Return the (X, Y) coordinate for the center point of the cell that contains the specified text.  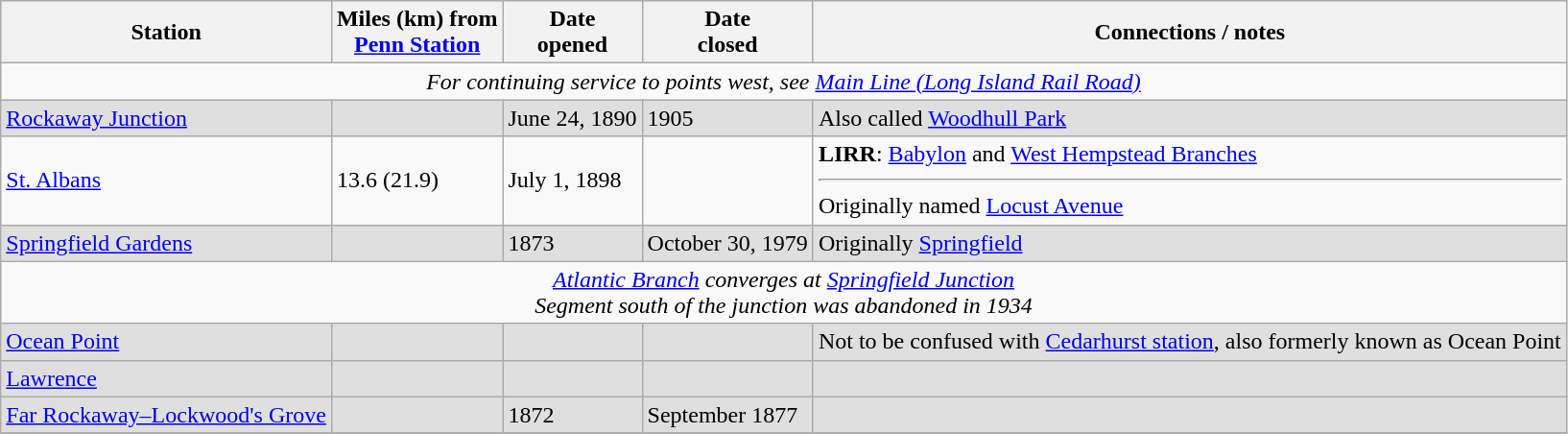
Station (167, 33)
Originally Springfield (1190, 243)
Not to be confused with Cedarhurst station, also formerly known as Ocean Point (1190, 342)
Connections / notes (1190, 33)
St. Albans (167, 181)
1905 (727, 118)
Far Rockaway–Lockwood's Grove (167, 415)
Dateclosed (727, 33)
Ocean Point (167, 342)
September 1877 (727, 415)
Dateopened (572, 33)
For continuing service to points west, see Main Line (Long Island Rail Road) (784, 82)
Lawrence (167, 378)
June 24, 1890 (572, 118)
Atlantic Branch converges at Springfield JunctionSegment south of the junction was abandoned in 1934 (784, 292)
Springfield Gardens (167, 243)
1872 (572, 415)
October 30, 1979 (727, 243)
July 1, 1898 (572, 181)
Miles (km) fromPenn Station (416, 33)
1873 (572, 243)
Also called Woodhull Park (1190, 118)
13.6 (21.9) (416, 181)
Rockaway Junction (167, 118)
LIRR: Babylon and West Hempstead BranchesOriginally named Locust Avenue (1190, 181)
